Find where the given text appears and provide that cell's center as (x, y) coordinate. 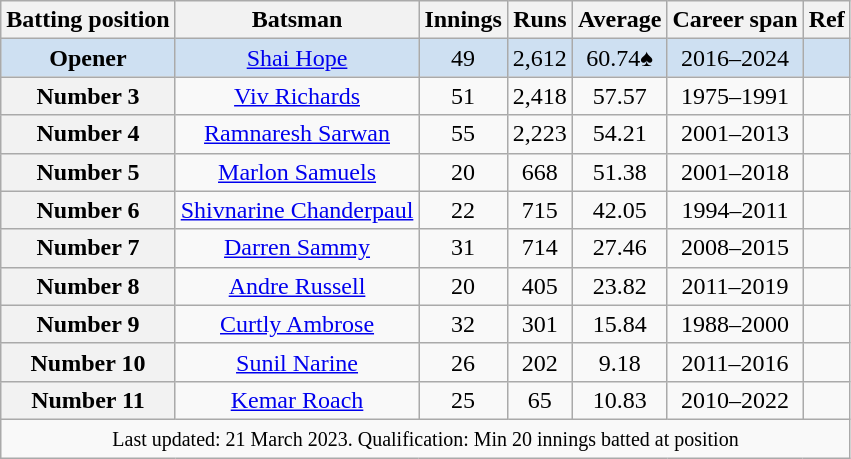
Curtly Ambrose (297, 324)
Sunil Narine (297, 362)
2011–2019 (735, 286)
Number 9 (88, 324)
Innings (463, 20)
2010–2022 (735, 400)
Number 11 (88, 400)
23.82 (620, 286)
2008–2015 (735, 248)
Ramnaresh Sarwan (297, 134)
Shai Hope (297, 58)
Number 7 (88, 248)
715 (540, 210)
54.21 (620, 134)
60.74♠ (620, 58)
2011–2016 (735, 362)
55 (463, 134)
Opener (88, 58)
27.46 (620, 248)
Last updated: 21 March 2023. Qualification: Min 20 innings batted at position (426, 438)
Batting position (88, 20)
1988–2000 (735, 324)
51 (463, 96)
Kemar Roach (297, 400)
Darren Sammy (297, 248)
2001–2013 (735, 134)
714 (540, 248)
405 (540, 286)
668 (540, 172)
31 (463, 248)
Marlon Samuels (297, 172)
Number 5 (88, 172)
10.83 (620, 400)
Viv Richards (297, 96)
Number 6 (88, 210)
22 (463, 210)
202 (540, 362)
65 (540, 400)
2,223 (540, 134)
Shivnarine Chanderpaul (297, 210)
26 (463, 362)
2001–2018 (735, 172)
Ref (826, 20)
Average (620, 20)
57.57 (620, 96)
Batsman (297, 20)
Andre Russell (297, 286)
1975–1991 (735, 96)
2,612 (540, 58)
Runs (540, 20)
2016–2024 (735, 58)
25 (463, 400)
32 (463, 324)
301 (540, 324)
15.84 (620, 324)
42.05 (620, 210)
Career span (735, 20)
49 (463, 58)
9.18 (620, 362)
Number 8 (88, 286)
Number 3 (88, 96)
51.38 (620, 172)
1994–2011 (735, 210)
Number 10 (88, 362)
2,418 (540, 96)
Number 4 (88, 134)
